Provide the (x, y) coordinate of the cell's center where the given text is located.  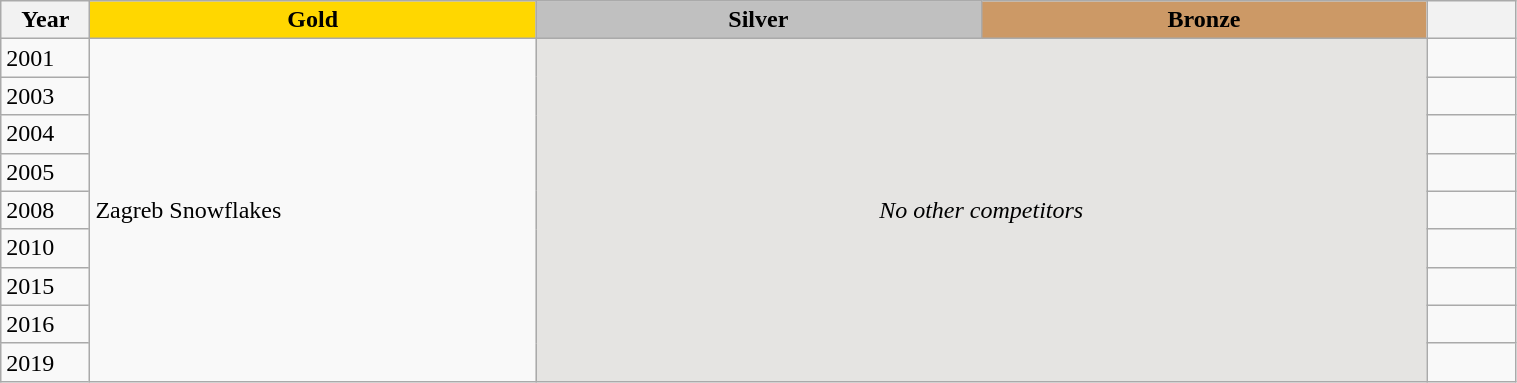
Year (46, 20)
2008 (46, 210)
Silver (759, 20)
2019 (46, 362)
2003 (46, 96)
2015 (46, 286)
No other competitors (982, 210)
Gold (313, 20)
2016 (46, 324)
Zagreb Snowflakes (313, 210)
2010 (46, 248)
2004 (46, 134)
2001 (46, 58)
Bronze (1204, 20)
2005 (46, 172)
